Provide the [X, Y] coordinate of the cell's center where the given text is located.  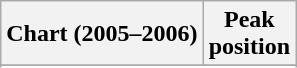
Peakposition [249, 34]
Chart (2005–2006) [102, 34]
